Scan for the cell matching the given text and deliver its (x, y) coordinate at center. 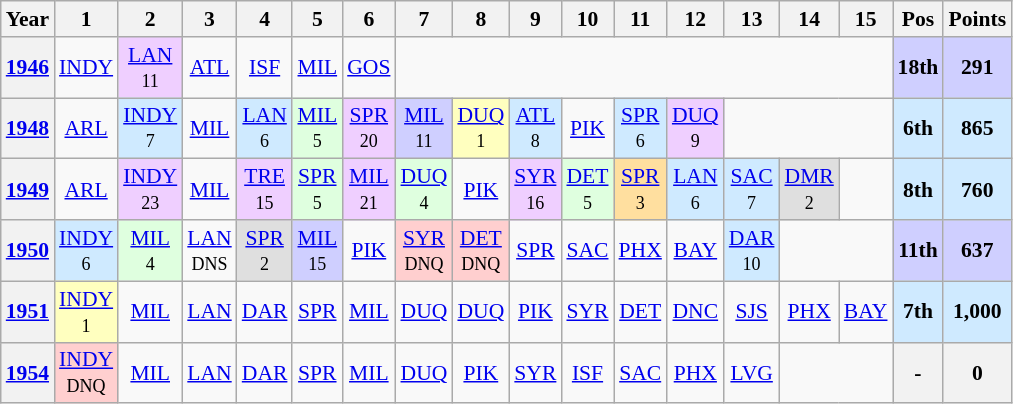
DAR10 (752, 250)
1950 (28, 250)
DUQ1 (480, 128)
- (918, 372)
1948 (28, 128)
9 (535, 19)
MIL5 (317, 128)
5 (317, 19)
0 (977, 372)
DNC (696, 312)
LANDNS (209, 250)
Pos (918, 19)
DETDNQ (480, 250)
SJS (752, 312)
SPR20 (368, 128)
SAC7 (752, 190)
1,000 (977, 312)
1949 (28, 190)
MIL21 (368, 190)
MIL4 (150, 250)
14 (808, 19)
11th (918, 250)
8th (918, 190)
4 (265, 19)
INDY6 (86, 250)
SPR6 (640, 128)
MIL11 (424, 128)
8 (480, 19)
760 (977, 190)
SYRDNQ (424, 250)
SPR5 (317, 190)
GOS (368, 68)
INDYDNQ (86, 372)
DUQ4 (424, 190)
1 (86, 19)
INDY (86, 68)
LVG (752, 372)
SYR16 (535, 190)
INDY23 (150, 190)
6 (368, 19)
DET5 (587, 190)
865 (977, 128)
MIL15 (317, 250)
INDY1 (86, 312)
1951 (28, 312)
INDY7 (150, 128)
11 (640, 19)
SPR2 (265, 250)
13 (752, 19)
7th (918, 312)
637 (977, 250)
12 (696, 19)
1954 (28, 372)
Year (28, 19)
SPR3 (640, 190)
DUQ9 (696, 128)
2 (150, 19)
7 (424, 19)
DET (640, 312)
15 (866, 19)
6th (918, 128)
Points (977, 19)
LAN11 (150, 68)
TRE15 (265, 190)
10 (587, 19)
ATL8 (535, 128)
DMR2 (808, 190)
291 (977, 68)
18th (918, 68)
3 (209, 19)
1946 (28, 68)
ATL (209, 68)
